Capture the cell that displays the provided text and extract its [X, Y] central coordinate. 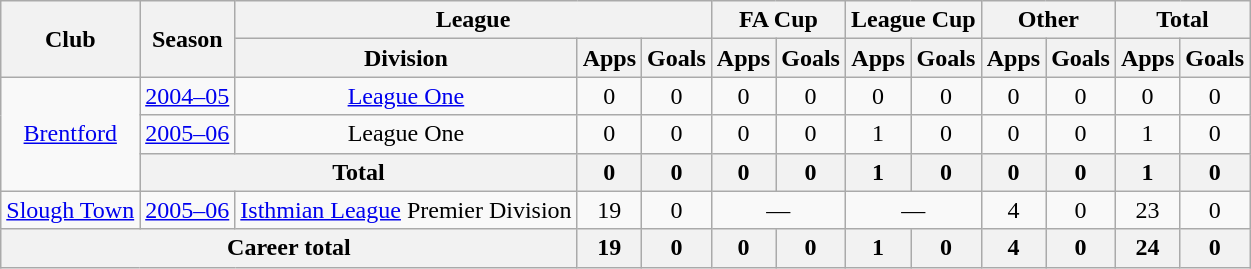
Isthmian League Premier Division [406, 210]
Slough Town [70, 210]
Division [406, 58]
Brentford [70, 134]
Career total [289, 248]
FA Cup [778, 20]
23 [1147, 210]
Season [188, 39]
Other [1048, 20]
24 [1147, 248]
League Cup [913, 20]
League [474, 20]
Club [70, 39]
2004–05 [188, 96]
